Identify which cell holds the provided text, then report its [x, y] central coordinate. 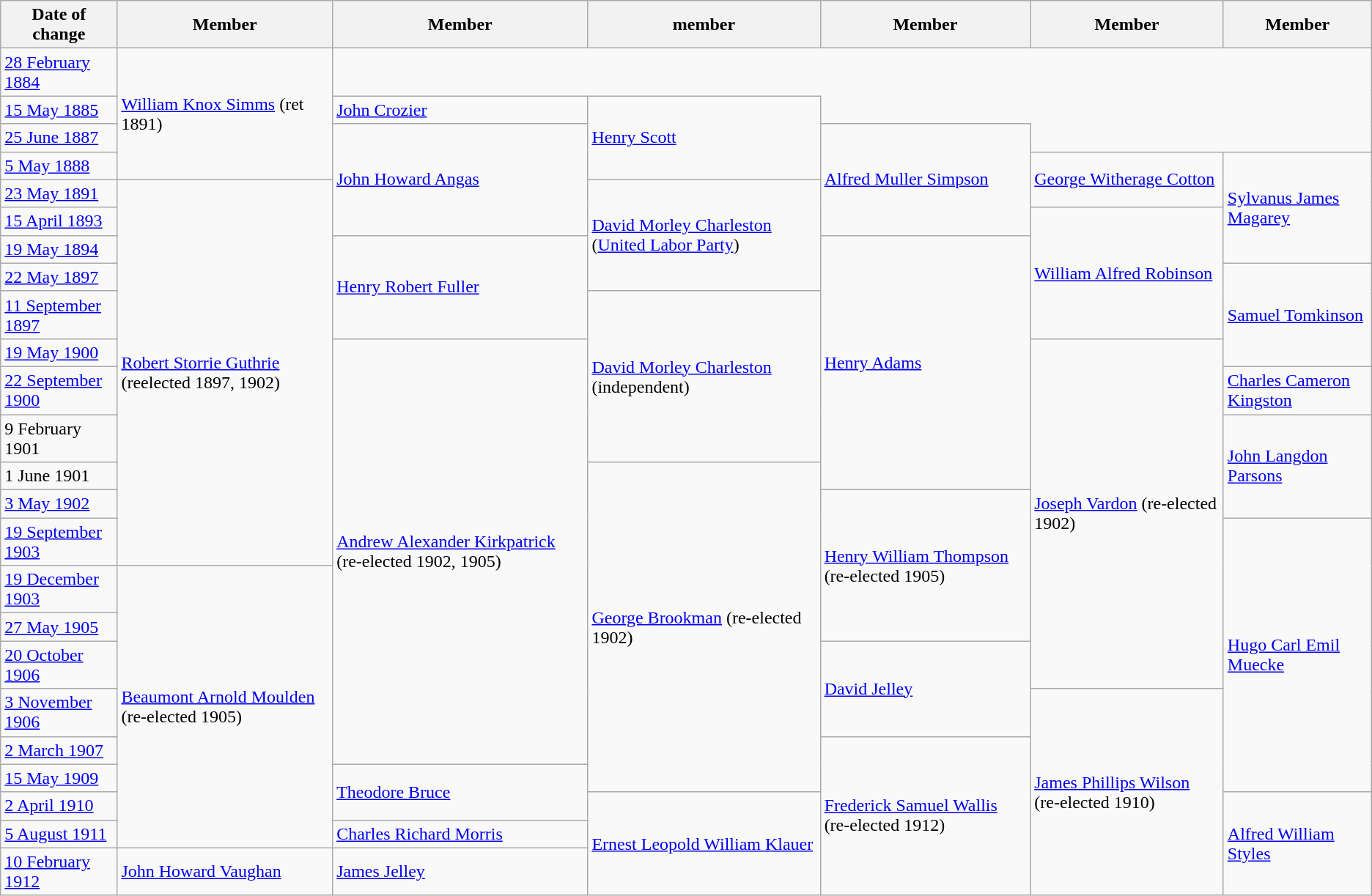
28 February 1884 [59, 72]
2 April 1910 [59, 806]
Henry Scott [704, 138]
10 February 1912 [59, 872]
Hugo Carl Emil Muecke [1297, 655]
James Phillips Wilson (re-elected 1910) [1127, 792]
5 August 1911 [59, 834]
John Howard Vaughan [225, 872]
19 May 1894 [59, 249]
David Jelley [925, 689]
John Crozier [460, 110]
Henry Robert Fuller [460, 287]
20 October 1906 [59, 665]
19 December 1903 [59, 589]
1 June 1901 [59, 476]
27 May 1905 [59, 627]
19 September 1903 [59, 542]
25 June 1887 [59, 138]
William Alfred Robinson [1127, 273]
15 May 1909 [59, 778]
2 March 1907 [59, 750]
15 April 1893 [59, 221]
Alfred William Styles [1297, 844]
3 May 1902 [59, 504]
member [704, 25]
George Brookman (re-elected 1902) [704, 627]
22 September 1900 [59, 390]
Robert Storrie Guthrie (reelected 1897, 1902) [225, 372]
James Jelley [460, 872]
David Morley Charleston (United Labor Party) [704, 235]
Alfred Muller Simpson [925, 179]
George Witherage Cotton [1127, 179]
Henry William Thompson (re-elected 1905) [925, 566]
11 September 1897 [59, 315]
9 February 1901 [59, 438]
19 May 1900 [59, 352]
15 May 1885 [59, 110]
Charles Cameron Kingston [1297, 390]
Charles Richard Morris [460, 834]
Sylvanus James Magarey [1297, 207]
Theodore Bruce [460, 792]
Frederick Samuel Wallis (re-elected 1912) [925, 816]
Ernest Leopold William Klauer [704, 844]
Date of change [59, 25]
John Howard Angas [460, 179]
Joseph Vardon (re-elected 1902) [1127, 514]
David Morley Charleston (independent) [704, 377]
Andrew Alexander Kirkpatrick (re-elected 1902, 1905) [460, 551]
22 May 1897 [59, 277]
William Knox Simms (ret 1891) [225, 114]
3 November 1906 [59, 712]
23 May 1891 [59, 193]
Beaumont Arnold Moulden (re-elected 1905) [225, 707]
Henry Adams [925, 362]
John Langdon Parsons [1297, 466]
Samuel Tomkinson [1297, 315]
5 May 1888 [59, 166]
